Return [X, Y] of the center of cell containing provided text 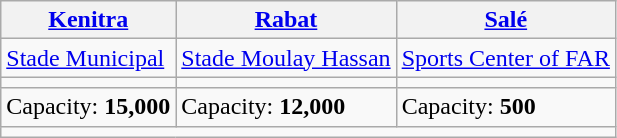
Stade Moulay Hassan [286, 58]
Capacity: 500 [506, 107]
Kenitra [88, 20]
Stade Municipal [88, 58]
Capacity: 15,000 [88, 107]
Sports Center of FAR [506, 58]
Salé [506, 20]
Capacity: 12,000 [286, 107]
Rabat [286, 20]
